Locate the cell with the specified text and output its [x, y] center coordinate. 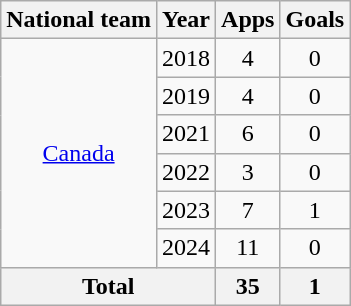
7 [248, 210]
Goals [315, 20]
2024 [186, 248]
Total [108, 286]
2018 [186, 58]
2021 [186, 134]
Year [186, 20]
2019 [186, 96]
35 [248, 286]
3 [248, 172]
2023 [186, 210]
Apps [248, 20]
2022 [186, 172]
6 [248, 134]
Canada [79, 153]
11 [248, 248]
National team [79, 20]
